Capture the cell that displays the provided text and extract its (x, y) central coordinate. 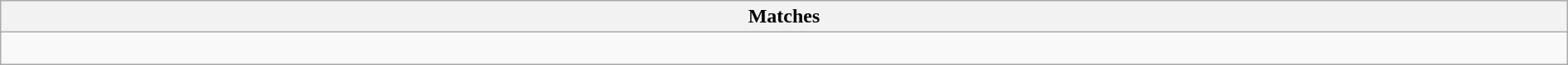
Matches (784, 17)
